Identify which cell holds the provided text, then report its [X, Y] central coordinate. 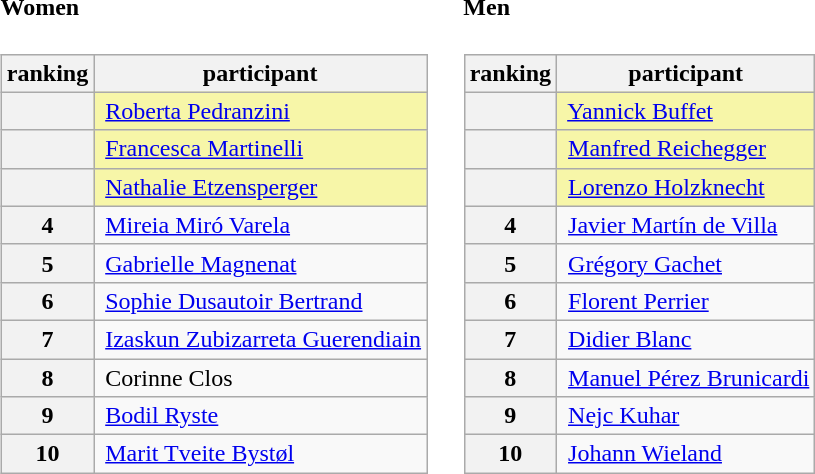
Nathalie Etzensperger [260, 187]
Sophie Dusautoir Bertrand [260, 301]
Francesca Martinelli [260, 149]
Gabrielle Magnenat [260, 263]
Manuel Pérez Brunicardi [686, 378]
Lorenzo Holzknecht [686, 187]
Yannick Buffet [686, 111]
Grégory Gachet [686, 263]
Izaskun Zubizarreta Guerendiain [260, 339]
Roberta Pedranzini [260, 111]
Johann Wieland [686, 454]
Florent Perrier [686, 301]
Didier Blanc [686, 339]
Javier Martín de Villa [686, 225]
Nejc Kuhar [686, 416]
Manfred Reichegger [686, 149]
Mireia Miró Varela [260, 225]
Bodil Ryste [260, 416]
Corinne Clos [260, 378]
Marit Tveite Bystøl [260, 454]
